Detect which cell encompasses the target text, then output its (x, y) center coordinate. 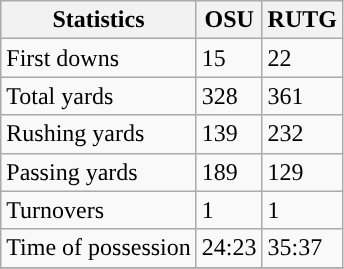
First downs (99, 58)
Total yards (99, 96)
Statistics (99, 20)
189 (229, 172)
RUTG (302, 20)
OSU (229, 20)
35:37 (302, 248)
24:23 (229, 248)
15 (229, 58)
232 (302, 134)
361 (302, 96)
Turnovers (99, 210)
22 (302, 58)
Time of possession (99, 248)
Passing yards (99, 172)
139 (229, 134)
129 (302, 172)
328 (229, 96)
Rushing yards (99, 134)
